Output the (X, Y) coordinate of the center of the cell containing the given text.  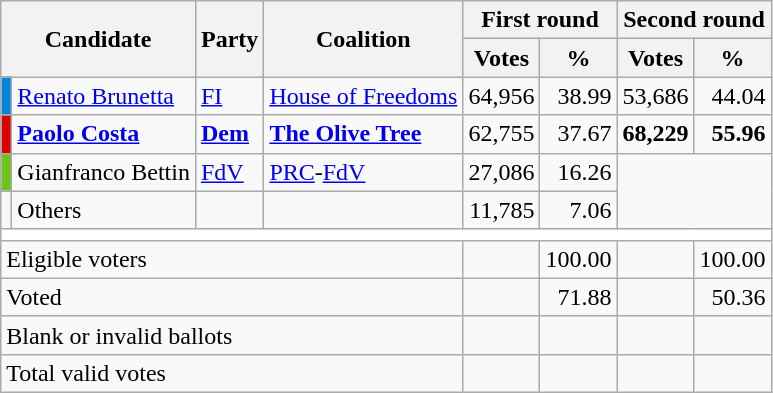
64,956 (502, 96)
71.88 (578, 297)
FdV (229, 172)
50.36 (732, 297)
Renato Brunetta (104, 96)
Paolo Costa (104, 134)
27,086 (502, 172)
PRC-FdV (364, 172)
Candidate (98, 39)
38.99 (578, 96)
11,785 (502, 210)
Eligible voters (232, 259)
Blank or invalid ballots (232, 335)
First round (540, 20)
FI (229, 96)
House of Freedoms (364, 96)
The Olive Tree (364, 134)
Total valid votes (232, 373)
37.67 (578, 134)
44.04 (732, 96)
55.96 (732, 134)
Coalition (364, 39)
7.06 (578, 210)
62,755 (502, 134)
53,686 (656, 96)
Dem (229, 134)
Second round (694, 20)
Party (229, 39)
68,229 (656, 134)
Voted (232, 297)
16.26 (578, 172)
Gianfranco Bettin (104, 172)
Others (104, 210)
